From the cell containing the given text, extract its center point as [x, y] coordinate. 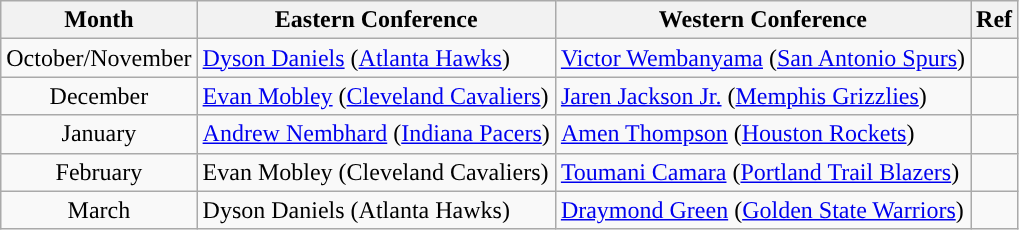
Draymond Green (Golden State Warriors) [762, 210]
December [99, 96]
March [99, 210]
Toumani Camara (Portland Trail Blazers) [762, 172]
Andrew Nembhard (Indiana Pacers) [376, 134]
Amen Thompson (Houston Rockets) [762, 134]
Ref [994, 20]
January [99, 134]
October/November [99, 58]
Jaren Jackson Jr. (Memphis Grizzlies) [762, 96]
Victor Wembanyama (San Antonio Spurs) [762, 58]
Eastern Conference [376, 20]
Western Conference [762, 20]
Month [99, 20]
February [99, 172]
